Determine the (x, y) coordinate at the center of the cell enclosing the given text.  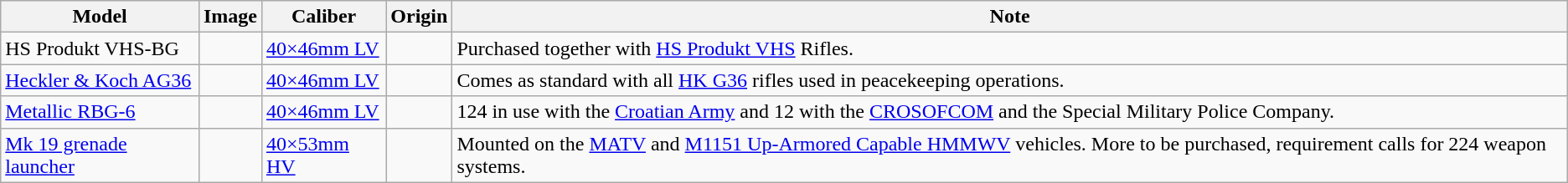
Mk 19 grenade launcher (101, 155)
Model (101, 17)
Purchased together with HS Produkt VHS Rifles. (1010, 48)
Origin (419, 17)
Metallic RBG-6 (101, 112)
Mounted on the MATV and M1151 Up-Armored Capable HMMWV vehicles. More to be purchased, requirement calls for 224 weapon systems. (1010, 155)
Note (1010, 17)
Caliber (323, 17)
HS Produkt VHS-BG (101, 48)
Comes as standard with all HK G36 rifles used in peacekeeping operations. (1010, 80)
Heckler & Koch AG36 (101, 80)
Image (230, 17)
40×53mm HV (323, 155)
124 in use with the Croatian Army and 12 with the CROSOFCOM and the Special Military Police Company. (1010, 112)
